Find where the given text appears and provide that cell's center as (X, Y) coordinate. 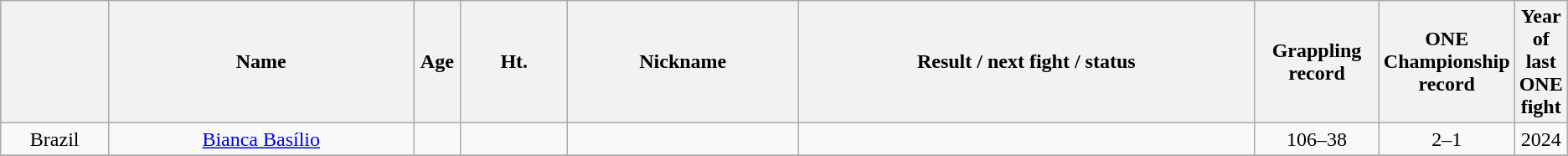
Year of last ONE fight (1541, 62)
Nickname (683, 62)
Age (437, 62)
Ht. (514, 62)
Result / next fight / status (1027, 62)
Brazil (55, 139)
2–1 (1447, 139)
Grappling record (1317, 62)
2024 (1541, 139)
Bianca Basílio (261, 139)
Name (261, 62)
106–38 (1317, 139)
ONE Championship record (1447, 62)
